Determine the [x, y] coordinate at the center of the cell enclosing the given text.  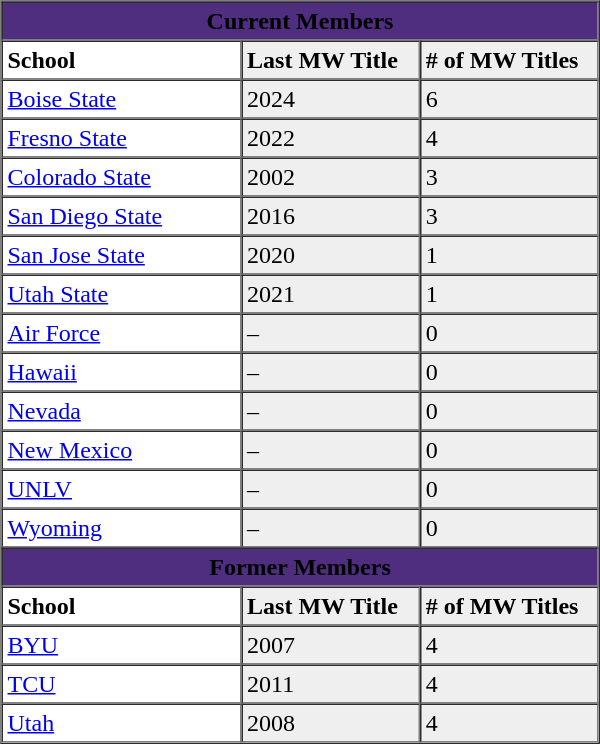
New Mexico [122, 450]
2016 [330, 216]
San Jose State [122, 256]
2021 [330, 294]
Boise State [122, 100]
Former Members [300, 568]
2020 [330, 256]
2007 [330, 646]
Current Members [300, 22]
Hawaii [122, 372]
UNLV [122, 490]
2022 [330, 138]
Fresno State [122, 138]
2002 [330, 178]
BYU [122, 646]
San Diego State [122, 216]
2011 [330, 684]
Nevada [122, 412]
2008 [330, 724]
Wyoming [122, 528]
TCU [122, 684]
6 [510, 100]
Air Force [122, 334]
Utah State [122, 294]
Utah [122, 724]
Colorado State [122, 178]
2024 [330, 100]
